Locate the cell with the specified text and output its (x, y) center coordinate. 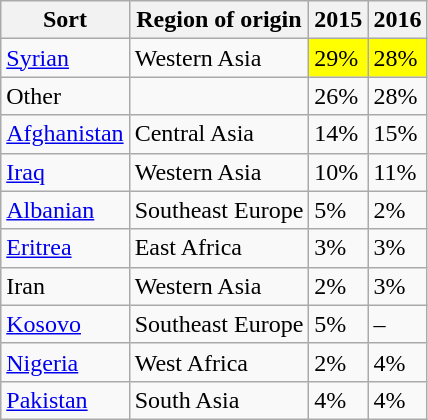
Kosovo (65, 324)
South Asia (219, 400)
26% (338, 96)
East Africa (219, 248)
Syrian (65, 58)
Region of origin (219, 20)
Other (65, 96)
Afghanistan (65, 134)
Pakistan (65, 400)
Sort (65, 20)
Nigeria (65, 362)
2016 (398, 20)
14% (338, 134)
Iran (65, 286)
– (398, 324)
West Africa (219, 362)
10% (338, 172)
2015 (338, 20)
Eritrea (65, 248)
11% (398, 172)
15% (398, 134)
Albanian (65, 210)
Central Asia (219, 134)
29% (338, 58)
Iraq (65, 172)
